Return the [x, y] coordinate for the center point of the cell that contains the specified text.  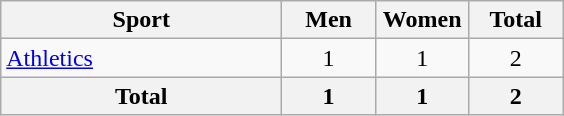
Women [422, 20]
Athletics [142, 58]
Sport [142, 20]
Men [329, 20]
